Find where the given text appears and provide that cell's center as (X, Y) coordinate. 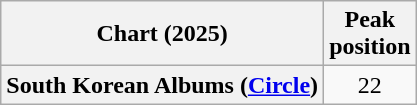
Peakposition (370, 34)
South Korean Albums (Circle) (162, 85)
Chart (2025) (162, 34)
22 (370, 85)
